Search for the cell housing the specified text and yield its (x, y) center coordinate. 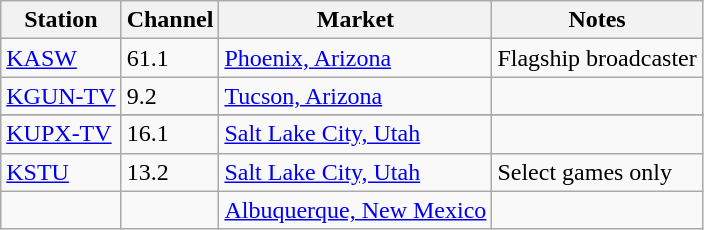
Market (356, 20)
16.1 (170, 134)
Tucson, Arizona (356, 96)
KASW (61, 58)
9.2 (170, 96)
Select games only (597, 172)
13.2 (170, 172)
Flagship broadcaster (597, 58)
Station (61, 20)
Phoenix, Arizona (356, 58)
Notes (597, 20)
KUPX-TV (61, 134)
Albuquerque, New Mexico (356, 210)
KGUN-TV (61, 96)
61.1 (170, 58)
Channel (170, 20)
KSTU (61, 172)
